Scan for the cell matching the given text and deliver its (x, y) coordinate at center. 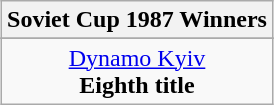
Dynamo KyivEighth title (138, 72)
Soviet Cup 1987 Winners (138, 20)
